From the cell containing the given text, extract its center point as (x, y) coordinate. 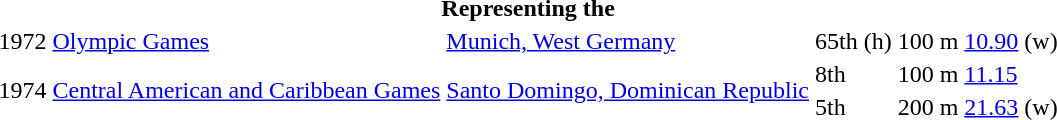
8th (853, 74)
Olympic Games (246, 41)
65th (h) (853, 41)
Munich, West Germany (628, 41)
